Find where the given text appears and provide that cell's center as (X, Y) coordinate. 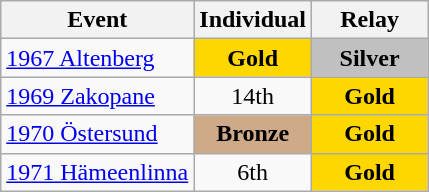
1971 Hämeenlinna (98, 172)
6th (253, 172)
1967 Altenberg (98, 58)
1969 Zakopane (98, 96)
Bronze (253, 134)
Individual (253, 20)
14th (253, 96)
1970 Östersund (98, 134)
Silver (370, 58)
Relay (370, 20)
Event (98, 20)
